Pinpoint the cell where the given text exists, returning its (X, Y) midpoint coordinate. 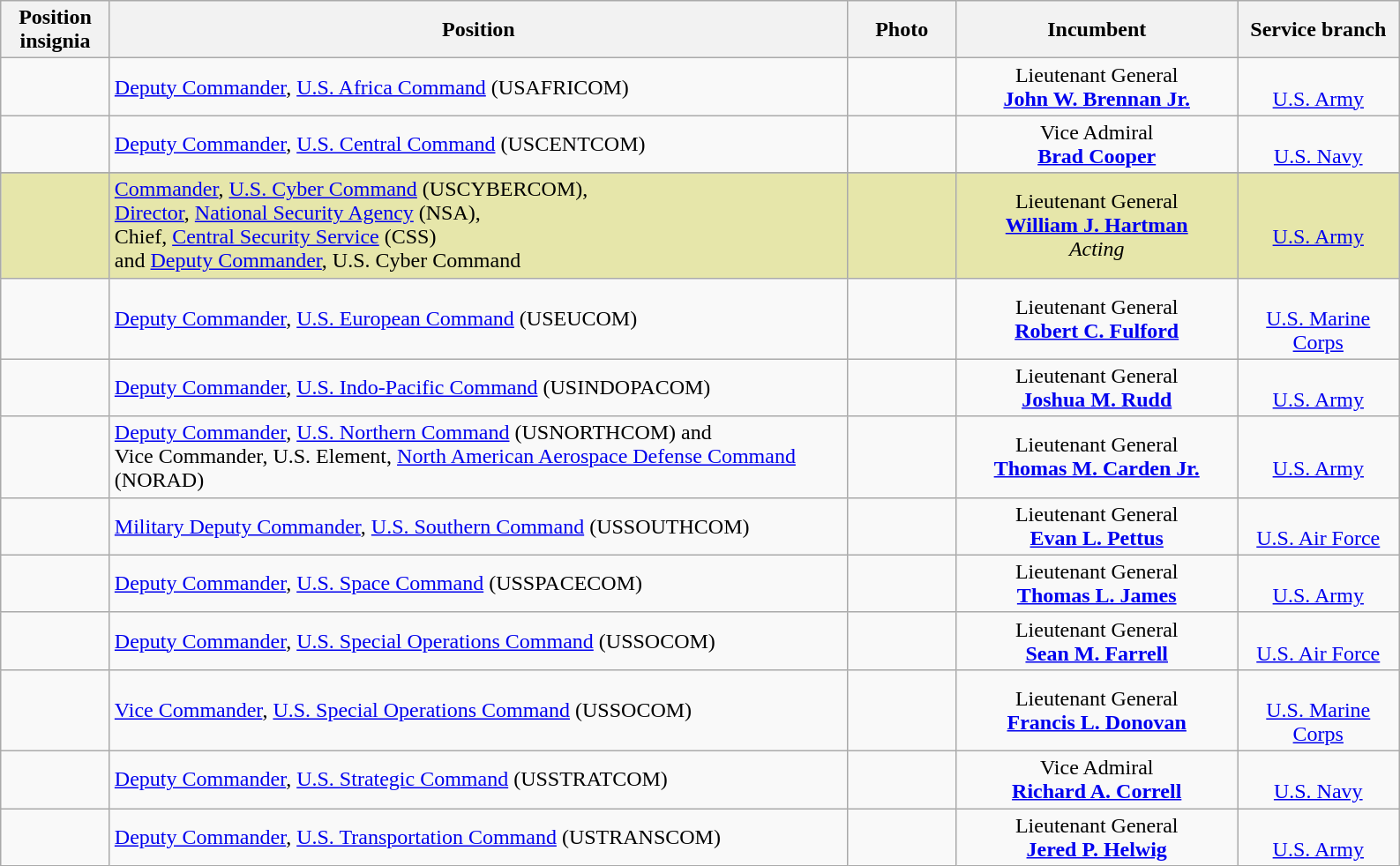
Service branch (1318, 30)
Deputy Commander, U.S. Transportation Command (USTRANSCOM) (478, 836)
Deputy Commander, U.S. Strategic Command (USSTRATCOM) (478, 780)
Lieutenant GeneralSean M. Farrell (1097, 640)
Lieutenant GeneralJohn W. Brennan Jr. (1097, 86)
Vice AdmiralBrad Cooper (1097, 145)
Lieutenant GeneralWilliam J. HartmanActing (1097, 226)
Incumbent (1097, 30)
Lieutenant GeneralJered P. Helwig (1097, 836)
Military Deputy Commander, U.S. Southern Command (USSOUTHCOM) (478, 526)
Lieutenant GeneralJoshua M. Rudd (1097, 388)
Lieutenant GeneralRobert C. Fulford (1097, 318)
Position (478, 30)
Deputy Commander, U.S. Northern Command (USNORTHCOM) andVice Commander, U.S. Element, North American Aerospace Defense Command (NORAD) (478, 457)
Vice AdmiralRichard A. Correll (1097, 780)
Lieutenant GeneralThomas M. Carden Jr. (1097, 457)
Deputy Commander, U.S. Special Operations Command (USSOCOM) (478, 640)
Deputy Commander, U.S. Space Command (USSPACECOM) (478, 584)
Photo (902, 30)
Deputy Commander, U.S. European Command (USEUCOM) (478, 318)
Lieutenant GeneralEvan L. Pettus (1097, 526)
Deputy Commander, U.S. Africa Command (USAFRICOM) (478, 86)
Vice Commander, U.S. Special Operations Command (USSOCOM) (478, 710)
Deputy Commander, U.S. Central Command (USCENTCOM) (478, 145)
Lieutenant GeneralFrancis L. Donovan (1097, 710)
Deputy Commander, U.S. Indo-Pacific Command (USINDOPACOM) (478, 388)
Position insignia (56, 30)
Lieutenant GeneralThomas L. James (1097, 584)
